Identify which cell holds the provided text, then report its (X, Y) central coordinate. 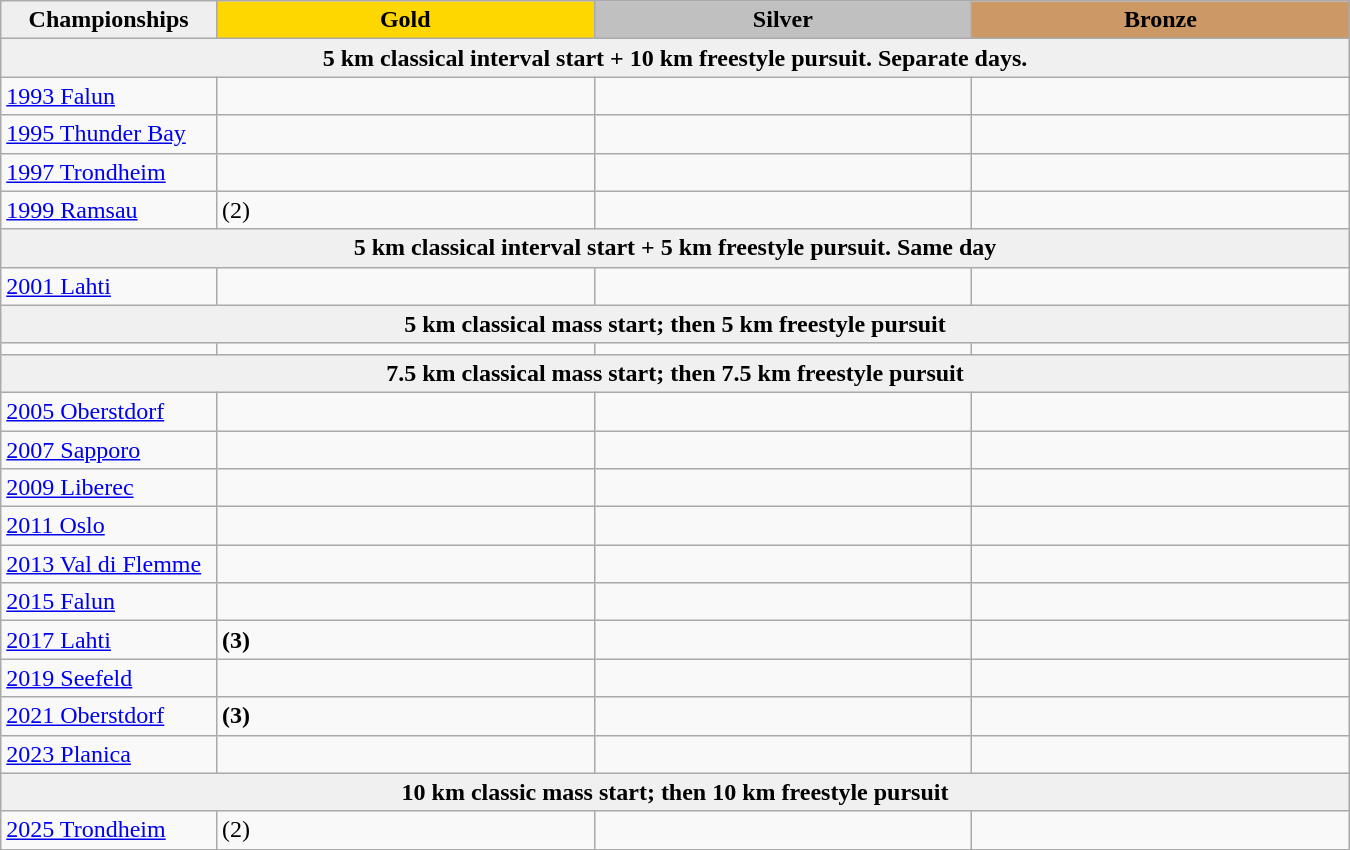
5 km classical mass start; then 5 km freestyle pursuit (675, 324)
1999 Ramsau (109, 210)
2021 Oberstdorf (109, 716)
2025 Trondheim (109, 830)
Silver (783, 20)
2023 Planica (109, 754)
1997 Trondheim (109, 172)
5 km classical interval start + 10 km freestyle pursuit. Separate days. (675, 58)
2007 Sapporo (109, 449)
2015 Falun (109, 602)
2009 Liberec (109, 488)
2017 Lahti (109, 640)
2005 Oberstdorf (109, 411)
2011 Oslo (109, 526)
1995 Thunder Bay (109, 134)
10 km classic mass start; then 10 km freestyle pursuit (675, 792)
7.5 km classical mass start; then 7.5 km freestyle pursuit (675, 373)
2001 Lahti (109, 286)
Gold (405, 20)
Championships (109, 20)
Bronze (1161, 20)
1993 Falun (109, 96)
5 km classical interval start + 5 km freestyle pursuit. Same day (675, 248)
2013 Val di Flemme (109, 564)
2019 Seefeld (109, 678)
